Detect which cell encompasses the target text, then output its (x, y) center coordinate. 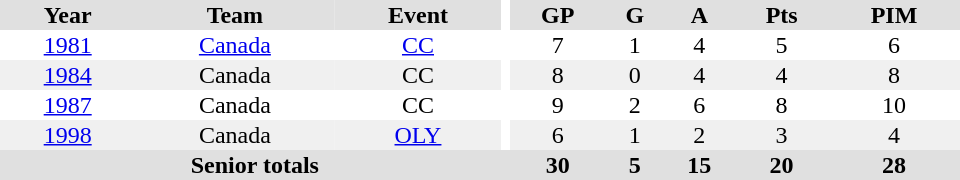
OLY (418, 135)
1981 (68, 45)
10 (894, 105)
28 (894, 165)
3 (782, 135)
1998 (68, 135)
1984 (68, 75)
Pts (782, 15)
1987 (68, 105)
0 (635, 75)
Event (418, 15)
A (700, 15)
20 (782, 165)
PIM (894, 15)
30 (558, 165)
G (635, 15)
GP (558, 15)
9 (558, 105)
Team (234, 15)
7 (558, 45)
Year (68, 15)
15 (700, 165)
Senior totals (255, 165)
